Find where the given text appears and provide that cell's center as [x, y] coordinate. 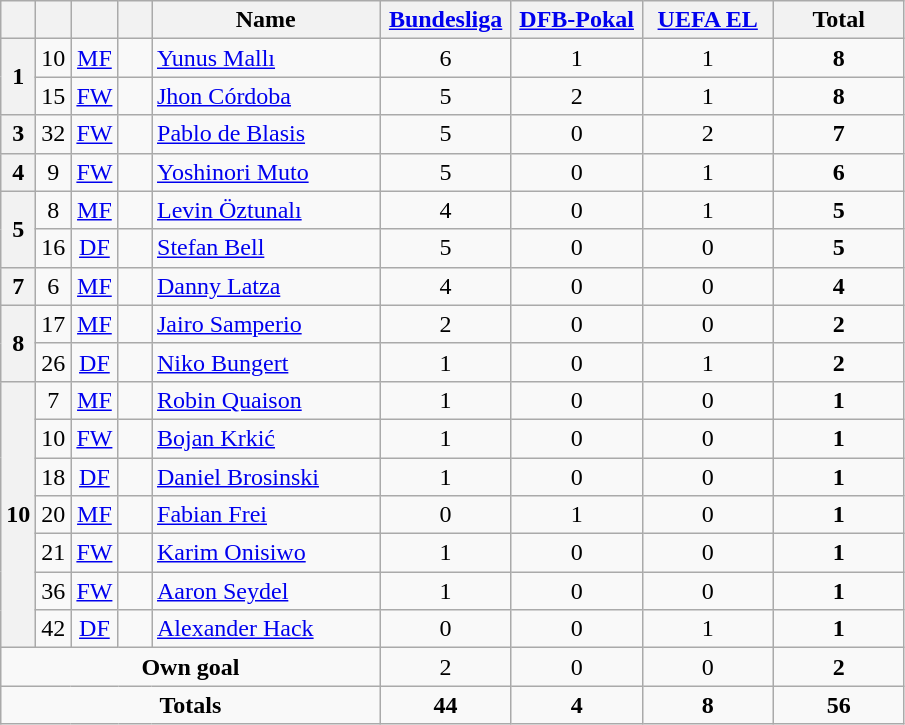
Total [838, 20]
Jhon Córdoba [266, 96]
36 [54, 591]
20 [54, 515]
Pablo de Blasis [266, 134]
Danny Latza [266, 286]
Aaron Seydel [266, 591]
Alexander Hack [266, 629]
DFB-Pokal [576, 20]
3 [18, 134]
Jairo Samperio [266, 324]
56 [838, 705]
Bojan Krkić [266, 438]
44 [446, 705]
Levin Öztunalı [266, 210]
Niko Bungert [266, 362]
Yoshinori Muto [266, 172]
Yunus Mallı [266, 58]
21 [54, 553]
Totals [190, 705]
15 [54, 96]
Robin Quaison [266, 400]
Daniel Brosinski [266, 477]
Stefan Bell [266, 248]
Name [266, 20]
9 [54, 172]
17 [54, 324]
UEFA EL [708, 20]
Karim Onisiwo [266, 553]
18 [54, 477]
Bundesliga [446, 20]
Fabian Frei [266, 515]
26 [54, 362]
Own goal [190, 667]
42 [54, 629]
32 [54, 134]
16 [54, 248]
